Find where the given text appears and provide that cell's center as (x, y) coordinate. 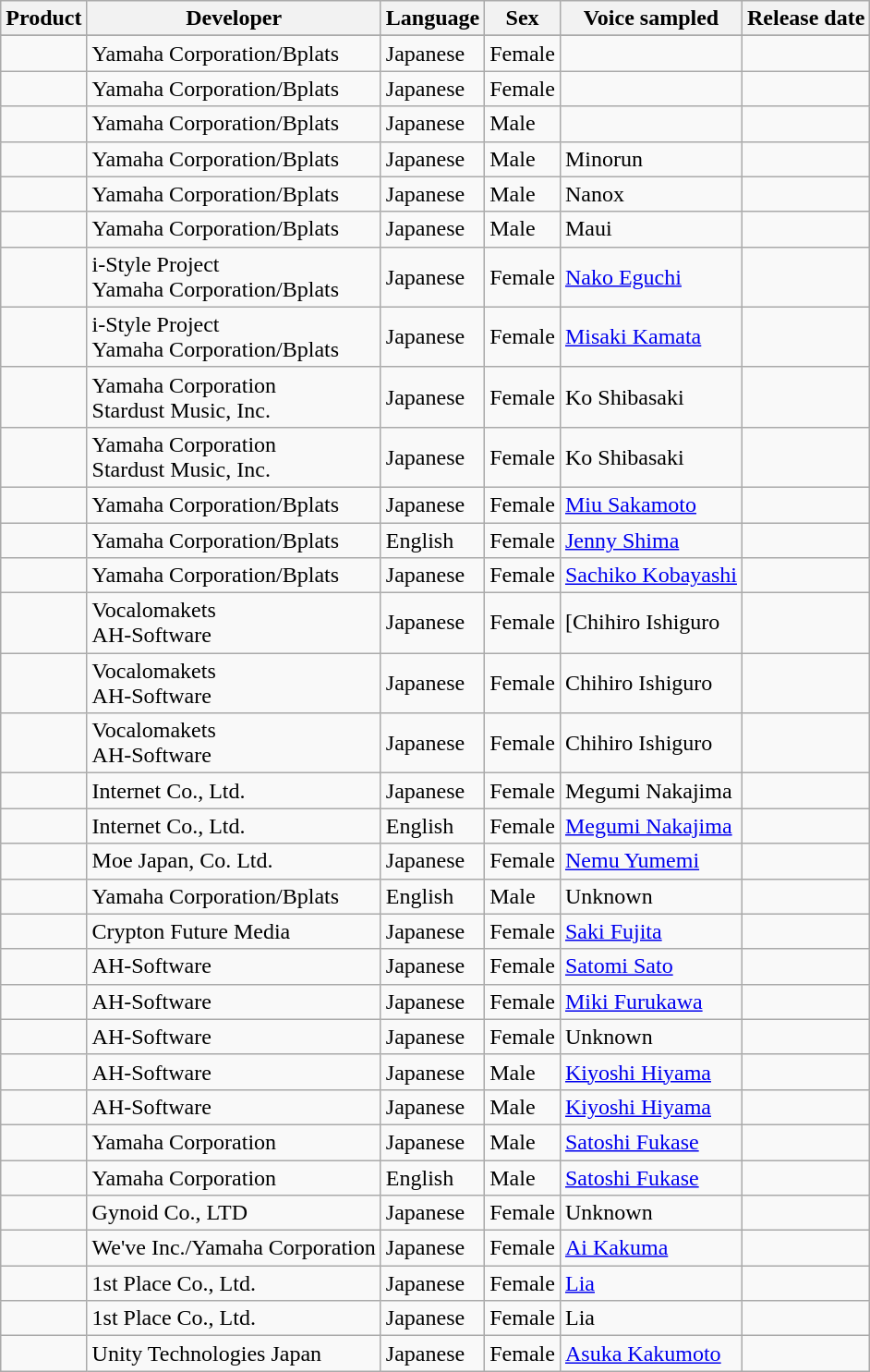
Language (432, 18)
Minorun (650, 159)
Miu Sakamoto (650, 504)
[Chihiro Ishiguro (650, 623)
Satomi Sato (650, 966)
Misaki Kamata (650, 336)
Miki Furukawa (650, 1002)
Saki Fujita (650, 931)
Developer (234, 18)
Voice sampled (650, 18)
Jenny Shima (650, 540)
Unity Technologies Japan (234, 1354)
Product (44, 18)
Nanox (650, 194)
Nemu Yumemi (650, 861)
Asuka Kakumoto (650, 1354)
Maui (650, 229)
Ai Kakuma (650, 1248)
Sex (523, 18)
We've Inc./Yamaha Corporation (234, 1248)
Sachiko Kobayashi (650, 576)
Crypton Future Media (234, 931)
Moe Japan, Co. Ltd. (234, 861)
Gynoid Co., LTD (234, 1213)
Release date (805, 18)
Nako Eguchi (650, 277)
